Search for the cell housing the specified text and yield its [X, Y] center coordinate. 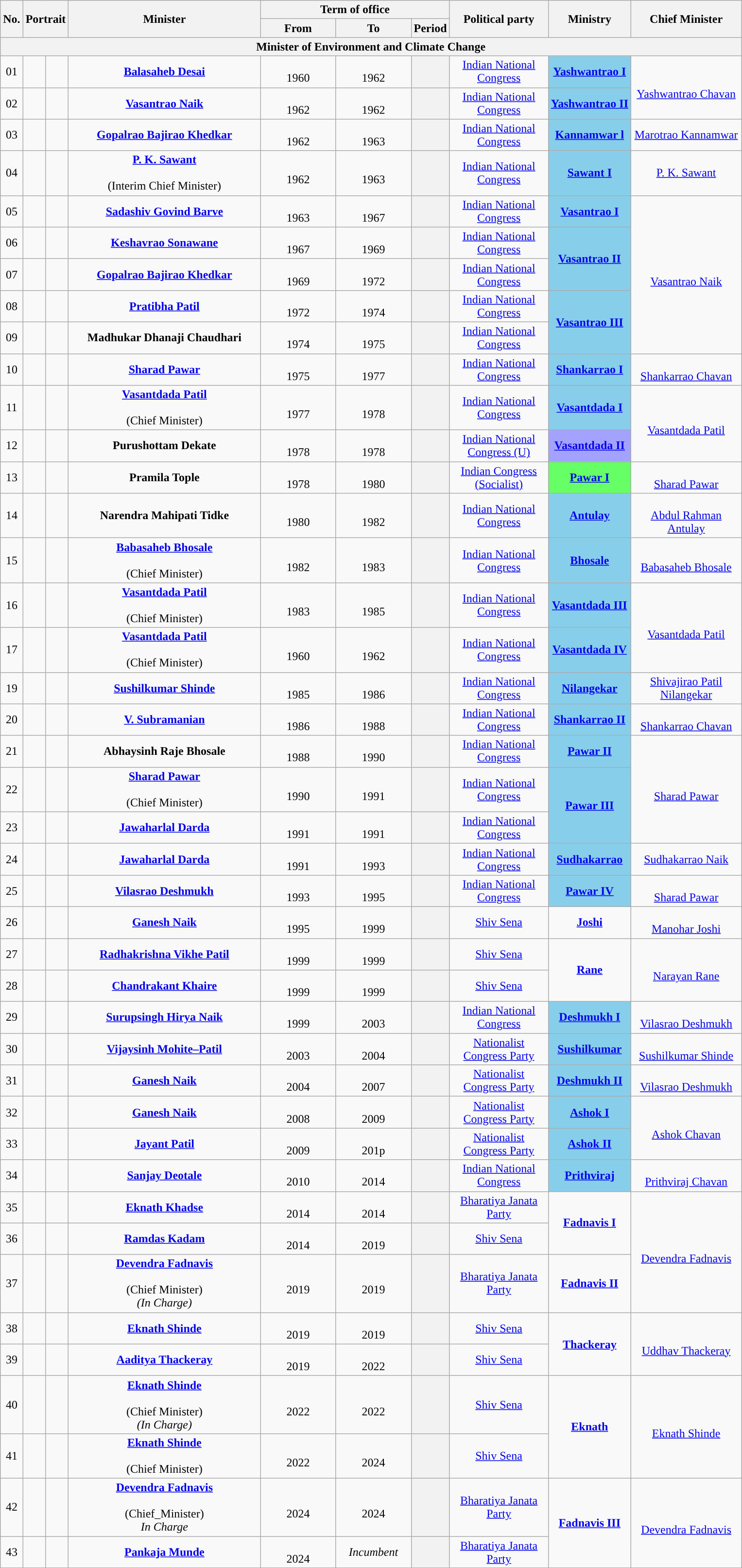
26 [12, 923]
24 [12, 859]
43 [12, 1551]
Period [431, 28]
Yashwantrao I [589, 72]
Abhaysinh Raje Bhosale [164, 751]
Bhosale [589, 560]
Vasantdada II [589, 446]
Minister [164, 19]
23 [12, 827]
Ashok II [589, 1144]
Portrait [46, 19]
06 [12, 243]
Sanjay Deotale [164, 1175]
05 [12, 211]
01 [12, 72]
Sadashiv Govind Barve [164, 211]
02 [12, 103]
Pawar II [589, 751]
Minister of Environment and Climate Change [371, 47]
Joshi [589, 923]
Shankarrao II [589, 719]
Eknath Shinde (Chief Minister) (In Charge) [164, 1405]
Deshmukh I [589, 1018]
09 [12, 337]
From [298, 28]
12 [12, 446]
Chandrakant Khaire [164, 986]
P. K. Sawant [686, 173]
Ashok Chavan [686, 1128]
30 [12, 1049]
Vasantdada III [589, 605]
Eknath [589, 1427]
Jayant Patil [164, 1144]
Pankaja Munde [164, 1551]
Indian Congress (Socialist) [499, 477]
Prithviraj Chavan [686, 1175]
Radhakrishna Vikhe Patil [164, 954]
Vasantrao III [589, 322]
Sushilkumar [589, 1049]
13 [12, 477]
To [373, 28]
Sudhakarrao Naik [686, 859]
19 [12, 688]
21 [12, 751]
Kannamwar l [589, 135]
38 [12, 1328]
34 [12, 1175]
Political party [499, 19]
Devendra Fadnavis (Chief Minister) (In Charge) [164, 1283]
Pratibha Patil [164, 306]
16 [12, 605]
Marotrao Kannamwar [686, 135]
41 [12, 1456]
Aaditya Thackeray [164, 1360]
07 [12, 274]
17 [12, 650]
Shivajirao Patil Nilangekar [686, 688]
Term of office [355, 10]
Ashok I [589, 1112]
201p [373, 1144]
Madhukar Dhanaji Chaudhari [164, 337]
Rane [589, 970]
V. Subramanian [164, 719]
Manohar Joshi [686, 923]
03 [12, 135]
04 [12, 173]
2007 [373, 1081]
39 [12, 1360]
36 [12, 1238]
10 [12, 369]
Narayan Rane [686, 970]
Ramdas Kadam [164, 1238]
Sudhakarrao [589, 859]
22 [12, 789]
35 [12, 1207]
Yashwantrao Chavan [686, 87]
33 [12, 1144]
Vasantrao II [589, 259]
40 [12, 1405]
28 [12, 986]
Purushottam Dekate [164, 446]
No. [12, 19]
31 [12, 1081]
2008 [298, 1112]
Pawar I [589, 477]
Yashwantrao II [589, 103]
14 [12, 516]
Eknath Shinde (Chief Minister) [164, 1456]
Vasantdada I [589, 408]
Pawar III [589, 805]
Surupsingh Hirya Naik [164, 1018]
Fadnavis III [589, 1523]
27 [12, 954]
Abdul Rahman Antulay [686, 516]
Babasaheb Bhosale [686, 560]
Nilangekar [589, 688]
Vasantrao I [589, 211]
Antulay [589, 516]
2010 [298, 1175]
Vasantdada IV [589, 650]
Balasaheb Desai [164, 72]
Babasaheb Bhosale (Chief Minister) [164, 560]
Eknath Khadse [164, 1207]
11 [12, 408]
Keshavrao Sonawane [164, 243]
Fadnavis II [589, 1283]
P. K. Sawant (Interim Chief Minister) [164, 173]
32 [12, 1112]
25 [12, 890]
Vijaysinh Mohite–Patil [164, 1049]
Pawar IV [589, 890]
Uddhav Thackeray [686, 1344]
Indian National Congress (U) [499, 446]
Narendra Mahipati Tidke [164, 516]
Pramila Tople [164, 477]
Prithviraj [589, 1175]
Sawant I [589, 173]
37 [12, 1283]
Chief Minister [686, 19]
Deshmukh II [589, 1081]
15 [12, 560]
29 [12, 1018]
08 [12, 306]
Sharad Pawar (Chief Minister) [164, 789]
Ministry [589, 19]
Devendra Fadnavis (Chief_Minister) In Charge [164, 1507]
Thackeray [589, 1344]
Shankarrao I [589, 369]
20 [12, 719]
42 [12, 1507]
Fadnavis I [589, 1223]
Incumbent [373, 1551]
